Detect which cell encompasses the target text, then output its [x, y] center coordinate. 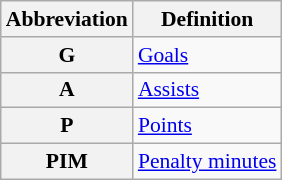
G [67, 55]
Definition [208, 19]
Goals [208, 55]
Abbreviation [67, 19]
Penalty minutes [208, 162]
P [67, 126]
Assists [208, 90]
Points [208, 126]
A [67, 90]
PIM [67, 162]
